Output the [X, Y] coordinate of the center of the cell containing the given text.  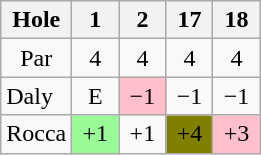
+4 [190, 134]
Daly [36, 96]
1 [96, 20]
E [96, 96]
Hole [36, 20]
+3 [236, 134]
Rocca [36, 134]
Par [36, 58]
2 [142, 20]
18 [236, 20]
17 [190, 20]
